Capture the cell that displays the provided text and extract its [x, y] central coordinate. 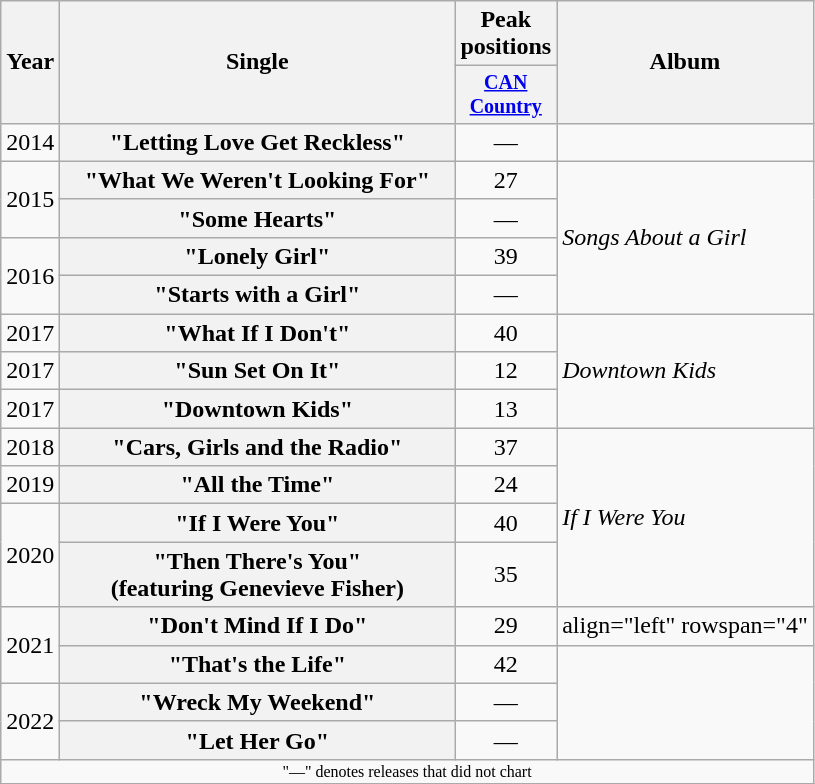
Peakpositions [506, 34]
39 [506, 256]
"Don't Mind If I Do" [258, 626]
Songs About a Girl [686, 237]
42 [506, 664]
2019 [30, 485]
"What If I Don't" [258, 333]
"If I Were You" [258, 523]
2021 [30, 645]
37 [506, 447]
2016 [30, 275]
12 [506, 371]
"Starts with a Girl" [258, 295]
27 [506, 180]
2022 [30, 721]
"Downtown Kids" [258, 409]
Downtown Kids [686, 371]
"Some Hearts" [258, 218]
"That's the Life" [258, 664]
2014 [30, 142]
35 [506, 574]
2018 [30, 447]
"Cars, Girls and the Radio" [258, 447]
Album [686, 62]
"Wreck My Weekend" [258, 702]
"Then There's You"(featuring Genevieve Fisher) [258, 574]
29 [506, 626]
"Let Her Go" [258, 740]
Year [30, 62]
"Sun Set On It" [258, 371]
CANCountry [506, 94]
"What We Weren't Looking For" [258, 180]
"Lonely Girl" [258, 256]
2015 [30, 199]
"—" denotes releases that did not chart [408, 771]
24 [506, 485]
"Letting Love Get Reckless" [258, 142]
2020 [30, 556]
"All the Time" [258, 485]
13 [506, 409]
If I Were You [686, 518]
Single [258, 62]
align="left" rowspan="4" [686, 626]
